Find where the given text appears and provide that cell's center as [X, Y] coordinate. 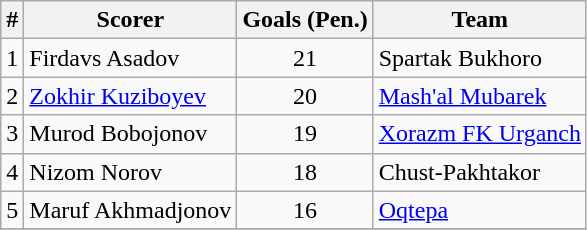
3 [12, 134]
4 [12, 172]
5 [12, 210]
2 [12, 96]
Chust-Pakhtakor [480, 172]
Spartak Bukhoro [480, 58]
Murod Bobojonov [130, 134]
Team [480, 20]
Oqtepa [480, 210]
16 [305, 210]
Maruf Akhmadjonov [130, 210]
19 [305, 134]
Nizom Norov [130, 172]
20 [305, 96]
Xorazm FK Urganch [480, 134]
18 [305, 172]
21 [305, 58]
# [12, 20]
Zokhir Kuziboyev [130, 96]
Mash'al Mubarek [480, 96]
Goals (Pen.) [305, 20]
1 [12, 58]
Firdavs Asadov [130, 58]
Scorer [130, 20]
